Extract the [x, y] coordinate from the center of the cell holding the provided text.  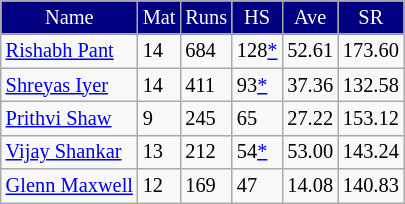
93* [257, 85]
173.60 [371, 51]
132.58 [371, 85]
53.00 [310, 152]
128* [257, 51]
Prithvi Shaw [70, 118]
143.24 [371, 152]
411 [206, 85]
Ave [310, 17]
Shreyas Iyer [70, 85]
Mat [160, 17]
13 [160, 152]
54* [257, 152]
Rishabh Pant [70, 51]
169 [206, 186]
9 [160, 118]
Runs [206, 17]
Vijay Shankar [70, 152]
12 [160, 186]
212 [206, 152]
37.36 [310, 85]
245 [206, 118]
27.22 [310, 118]
Name [70, 17]
47 [257, 186]
HS [257, 17]
52.61 [310, 51]
684 [206, 51]
65 [257, 118]
140.83 [371, 186]
SR [371, 17]
Glenn Maxwell [70, 186]
153.12 [371, 118]
14.08 [310, 186]
